For the text-containing cell, return its midpoint in (x, y) coordinate format. 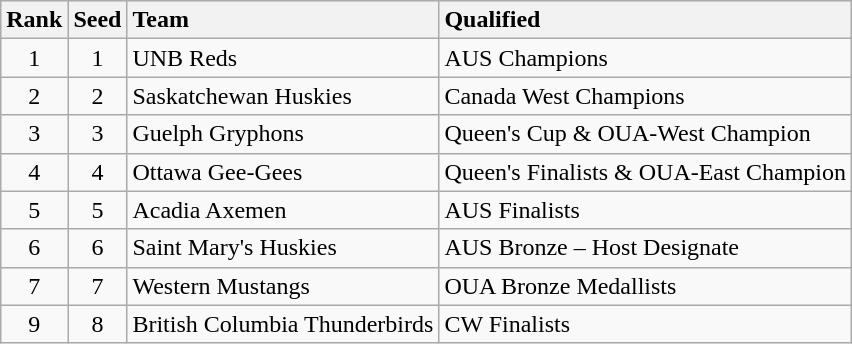
Queen's Finalists & OUA-East Champion (646, 172)
AUS Champions (646, 58)
CW Finalists (646, 324)
Acadia Axemen (283, 210)
Canada West Champions (646, 96)
Ottawa Gee-Gees (283, 172)
Guelph Gryphons (283, 134)
Team (283, 20)
OUA Bronze Medallists (646, 286)
Rank (34, 20)
8 (98, 324)
UNB Reds (283, 58)
Qualified (646, 20)
Seed (98, 20)
Saskatchewan Huskies (283, 96)
Western Mustangs (283, 286)
AUS Finalists (646, 210)
British Columbia Thunderbirds (283, 324)
9 (34, 324)
Queen's Cup & OUA-West Champion (646, 134)
AUS Bronze – Host Designate (646, 248)
Saint Mary's Huskies (283, 248)
